Provide the (X, Y) coordinate of the cell's center where the given text is located.  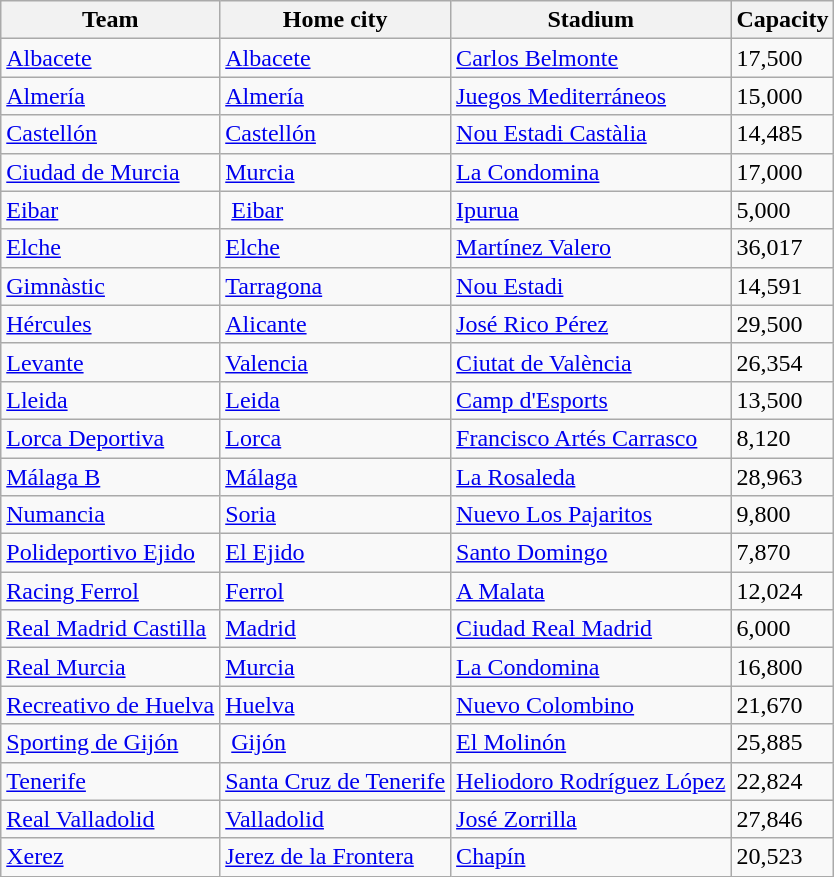
Nou Estadi Castàlia (591, 134)
Heliodoro Rodríguez López (591, 781)
Xerez (110, 857)
Juegos Mediterráneos (591, 96)
Gijón (336, 743)
Madrid (336, 629)
Chapín (591, 857)
Recreativo de Huelva (110, 705)
Real Madrid Castilla (110, 629)
9,800 (782, 515)
Ferrol (336, 591)
7,870 (782, 553)
Capacity (782, 20)
Ciutat de València (591, 362)
Francisco Artés Carrasco (591, 438)
Jerez de la Frontera (336, 857)
21,670 (782, 705)
17,500 (782, 58)
25,885 (782, 743)
Real Valladolid (110, 819)
Ipurua (591, 210)
Alicante (336, 324)
16,800 (782, 667)
A Malata (591, 591)
5,000 (782, 210)
Racing Ferrol (110, 591)
Lleida (110, 400)
Camp d'Esports (591, 400)
Tenerife (110, 781)
Valladolid (336, 819)
14,591 (782, 286)
6,000 (782, 629)
Real Murcia (110, 667)
Valencia (336, 362)
Polideportivo Ejido (110, 553)
28,963 (782, 477)
Málaga (336, 477)
15,000 (782, 96)
Santo Domingo (591, 553)
Soria (336, 515)
Team (110, 20)
Hércules (110, 324)
22,824 (782, 781)
12,024 (782, 591)
El Molinón (591, 743)
Nuevo Los Pajaritos (591, 515)
José Zorrilla (591, 819)
Gimnàstic (110, 286)
29,500 (782, 324)
Huelva (336, 705)
14,485 (782, 134)
Nou Estadi (591, 286)
Martínez Valero (591, 248)
Leida (336, 400)
Carlos Belmonte (591, 58)
La Rosaleda (591, 477)
José Rico Pérez (591, 324)
36,017 (782, 248)
Lorca (336, 438)
Numancia (110, 515)
Santa Cruz de Tenerife (336, 781)
13,500 (782, 400)
Ciudad Real Madrid (591, 629)
Tarragona (336, 286)
El Ejido (336, 553)
20,523 (782, 857)
Ciudad de Murcia (110, 172)
Home city (336, 20)
27,846 (782, 819)
Levante (110, 362)
26,354 (782, 362)
Stadium (591, 20)
17,000 (782, 172)
Sporting de Gijón (110, 743)
8,120 (782, 438)
Málaga B (110, 477)
Lorca Deportiva (110, 438)
Nuevo Colombino (591, 705)
